Identify which cell holds the provided text, then report its [x, y] central coordinate. 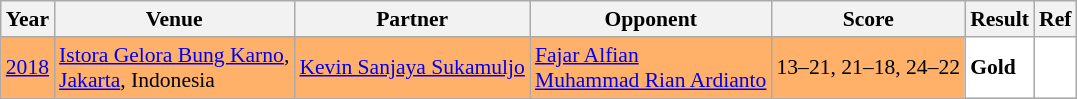
Score [868, 19]
Fajar Alfian Muhammad Rian Ardianto [651, 68]
Ref [1055, 19]
Partner [412, 19]
Result [1000, 19]
Year [28, 19]
Venue [174, 19]
Gold [1000, 68]
13–21, 21–18, 24–22 [868, 68]
Istora Gelora Bung Karno,Jakarta, Indonesia [174, 68]
2018 [28, 68]
Opponent [651, 19]
Kevin Sanjaya Sukamuljo [412, 68]
